Pinpoint the cell where the given text exists, returning its (X, Y) midpoint coordinate. 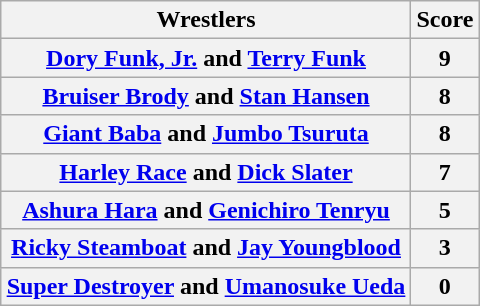
Score (445, 20)
Giant Baba and Jumbo Tsuruta (206, 134)
Super Destroyer and Umanosuke Ueda (206, 286)
Wrestlers (206, 20)
Ricky Steamboat and Jay Youngblood (206, 248)
Bruiser Brody and Stan Hansen (206, 96)
Ashura Hara and Genichiro Tenryu (206, 210)
3 (445, 248)
Dory Funk, Jr. and Terry Funk (206, 58)
5 (445, 210)
Harley Race and Dick Slater (206, 172)
9 (445, 58)
7 (445, 172)
0 (445, 286)
